Search for the cell housing the specified text and yield its [X, Y] center coordinate. 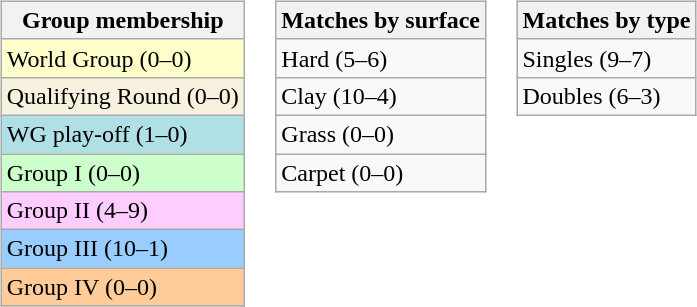
Group membership [122, 20]
Clay (10–4) [381, 96]
Carpet (0–0) [381, 173]
Matches by surface [381, 20]
Group IV (0–0) [122, 287]
Group II (4–9) [122, 211]
Qualifying Round (0–0) [122, 96]
Doubles (6–3) [606, 96]
World Group (0–0) [122, 58]
Hard (5–6) [381, 58]
Group I (0–0) [122, 173]
Group III (10–1) [122, 249]
Matches by type [606, 20]
Singles (9–7) [606, 58]
Grass (0–0) [381, 134]
WG play-off (1–0) [122, 134]
